Provide the [x, y] coordinate of the cell's center where the given text is located.  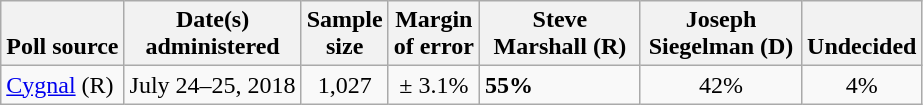
Samplesize [344, 34]
JosephSiegelman (D) [720, 34]
Poll source [62, 34]
Marginof error [434, 34]
SteveMarshall (R) [560, 34]
55% [560, 85]
± 3.1% [434, 85]
42% [720, 85]
1,027 [344, 85]
July 24–25, 2018 [212, 85]
Cygnal (R) [62, 85]
4% [862, 85]
Date(s)administered [212, 34]
Undecided [862, 34]
